Capture the cell that displays the provided text and extract its (X, Y) central coordinate. 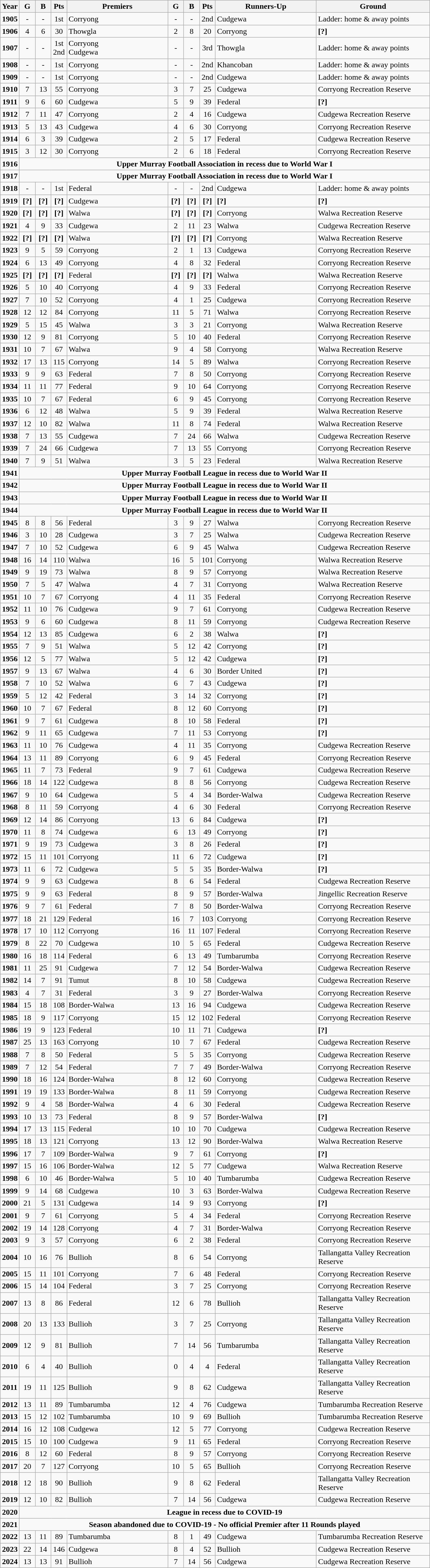
2003 (10, 1240)
112 (59, 931)
Tumut (118, 981)
1925 (10, 275)
1916 (10, 164)
2017 (10, 1466)
1944 (10, 510)
1982 (10, 981)
2020 (10, 1512)
1927 (10, 300)
1998 (10, 1179)
0 (176, 1366)
1991 (10, 1092)
2015 (10, 1442)
Premiers (118, 7)
CorryongCudgewa (118, 48)
1913 (10, 126)
2002 (10, 1228)
1972 (10, 857)
1962 (10, 733)
93 (207, 1203)
Season abandoned due to COVID-19 - No official Premier after 11 Rounds played (225, 1524)
103 (207, 918)
114 (59, 955)
124 (59, 1079)
1911 (10, 102)
1959 (10, 696)
1993 (10, 1116)
2012 (10, 1404)
1970 (10, 832)
26 (207, 844)
1975 (10, 894)
110 (59, 560)
1963 (10, 745)
2006 (10, 1286)
1915 (10, 151)
1969 (10, 820)
1955 (10, 646)
1931 (10, 349)
3rd (207, 48)
1926 (10, 287)
League in recess due to COVID-19 (225, 1512)
107 (207, 931)
163 (59, 1042)
2022 (10, 1537)
1986 (10, 1030)
1952 (10, 609)
1912 (10, 114)
Ground (373, 7)
1981 (10, 968)
2004 (10, 1257)
106 (59, 1166)
1978 (10, 931)
1977 (10, 918)
53 (207, 733)
1974 (10, 881)
1924 (10, 263)
Border United (266, 671)
1910 (10, 89)
1940 (10, 461)
1985 (10, 1018)
1923 (10, 250)
128 (59, 1228)
1956 (10, 659)
1928 (10, 312)
46 (59, 1179)
1932 (10, 362)
1908 (10, 65)
1965 (10, 770)
1949 (10, 572)
1943 (10, 498)
1957 (10, 671)
1921 (10, 226)
94 (207, 1005)
1971 (10, 844)
1979 (10, 943)
100 (59, 1442)
85 (59, 634)
1945 (10, 522)
2011 (10, 1388)
1942 (10, 485)
1953 (10, 622)
2023 (10, 1549)
1941 (10, 473)
1954 (10, 634)
1968 (10, 807)
125 (59, 1388)
1937 (10, 424)
1948 (10, 560)
78 (207, 1303)
2010 (10, 1366)
1951 (10, 597)
1905 (10, 19)
1997 (10, 1166)
2008 (10, 1324)
1992 (10, 1104)
1989 (10, 1067)
1909 (10, 77)
1936 (10, 411)
1960 (10, 708)
Jingellic Recreation Reserve (373, 894)
1st2nd (59, 48)
2000 (10, 1203)
1987 (10, 1042)
1920 (10, 213)
Runners-Up (266, 7)
69 (207, 1417)
1950 (10, 585)
Year (10, 7)
1929 (10, 324)
1947 (10, 547)
2021 (10, 1524)
2024 (10, 1561)
1984 (10, 1005)
1933 (10, 374)
117 (59, 1018)
1967 (10, 795)
1938 (10, 436)
1906 (10, 31)
2001 (10, 1216)
1914 (10, 139)
1999 (10, 1191)
Khancoban (266, 65)
1922 (10, 238)
1976 (10, 906)
68 (59, 1191)
1966 (10, 783)
104 (59, 1286)
1961 (10, 720)
1918 (10, 189)
121 (59, 1141)
2016 (10, 1454)
1917 (10, 176)
2007 (10, 1303)
2005 (10, 1274)
1973 (10, 869)
1995 (10, 1141)
131 (59, 1203)
1930 (10, 337)
123 (59, 1030)
1983 (10, 993)
2018 (10, 1483)
1980 (10, 955)
1996 (10, 1154)
129 (59, 918)
1946 (10, 535)
146 (59, 1549)
1935 (10, 399)
1919 (10, 201)
1939 (10, 448)
1958 (10, 683)
1994 (10, 1129)
1907 (10, 48)
122 (59, 783)
109 (59, 1154)
1964 (10, 758)
1934 (10, 387)
28 (59, 535)
1988 (10, 1055)
2014 (10, 1429)
2019 (10, 1500)
1990 (10, 1079)
2009 (10, 1345)
127 (59, 1466)
2013 (10, 1417)
